Locate the cell with the specified text and output its [x, y] center coordinate. 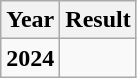
Year [30, 20]
Result [98, 20]
2024 [30, 58]
